Return [x, y] of the center of cell containing provided text 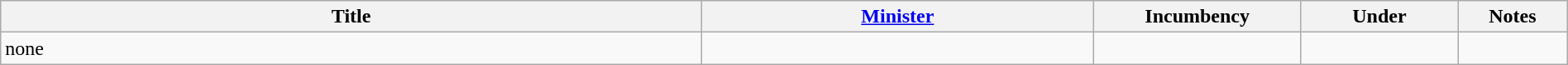
Notes [1513, 17]
none [351, 48]
Under [1379, 17]
Incumbency [1198, 17]
Title [351, 17]
Minister [898, 17]
